Scan for the cell matching the given text and deliver its (X, Y) coordinate at center. 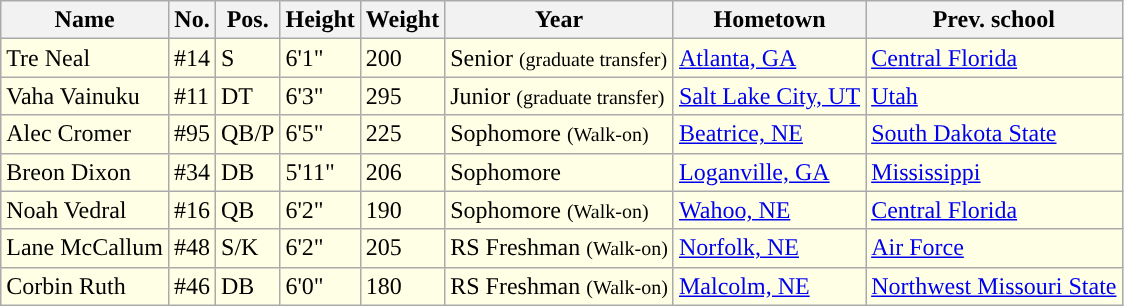
Sophomore (560, 172)
Alec Cromer (85, 134)
Wahoo, NE (769, 210)
205 (402, 248)
Name (85, 20)
#48 (192, 248)
Corbin Ruth (85, 286)
200 (402, 58)
6'0" (320, 286)
Weight (402, 20)
Breon Dixon (85, 172)
No. (192, 20)
#46 (192, 286)
South Dakota State (994, 134)
6'1" (320, 58)
Year (560, 20)
S (248, 58)
6'3" (320, 96)
QB (248, 210)
Atlanta, GA (769, 58)
Utah (994, 96)
Vaha Vainuku (85, 96)
295 (402, 96)
Junior (graduate transfer) (560, 96)
Northwest Missouri State (994, 286)
Noah Vedral (85, 210)
180 (402, 286)
Air Force (994, 248)
Salt Lake City, UT (769, 96)
Loganville, GA (769, 172)
Malcolm, NE (769, 286)
#34 (192, 172)
Pos. (248, 20)
Norfolk, NE (769, 248)
Height (320, 20)
#16 (192, 210)
Prev. school (994, 20)
QB/P (248, 134)
#14 (192, 58)
6'5" (320, 134)
Tre Neal (85, 58)
Senior (graduate transfer) (560, 58)
#95 (192, 134)
#11 (192, 96)
Beatrice, NE (769, 134)
190 (402, 210)
5'11" (320, 172)
S/K (248, 248)
225 (402, 134)
Mississippi (994, 172)
DT (248, 96)
Hometown (769, 20)
Lane McCallum (85, 248)
206 (402, 172)
